Return the [X, Y] coordinate for the center point of the cell that contains the specified text.  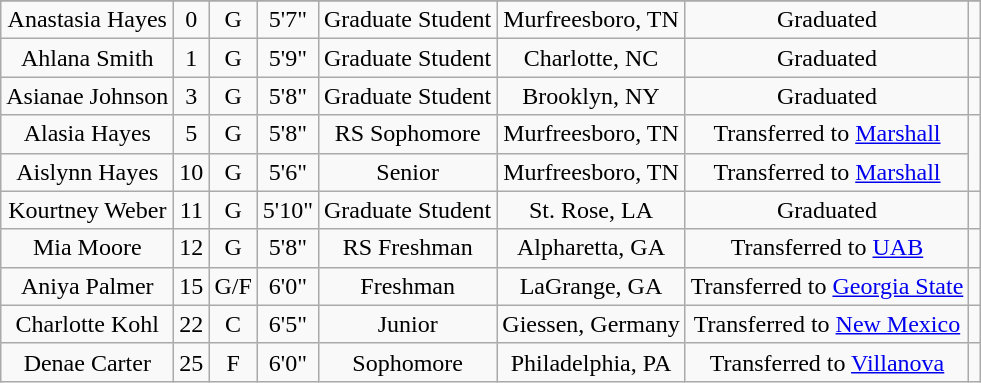
Aniya Palmer [88, 286]
10 [192, 172]
St. Rose, LA [591, 210]
5'10" [288, 210]
Freshman [407, 286]
Senior [407, 172]
5'7" [288, 20]
1 [192, 58]
Aislynn Hayes [88, 172]
Philadelphia, PA [591, 362]
Kourtney Weber [88, 210]
G/F [233, 286]
11 [192, 210]
RS Sophomore [407, 134]
Transferred to UAB [827, 248]
0 [192, 20]
Alpharetta, GA [591, 248]
Denae Carter [88, 362]
15 [192, 286]
Ahlana Smith [88, 58]
5'6" [288, 172]
Transferred to New Mexico [827, 324]
Transferred to Georgia State [827, 286]
Sophomore [407, 362]
Giessen, Germany [591, 324]
Junior [407, 324]
Mia Moore [88, 248]
C [233, 324]
Charlotte Kohl [88, 324]
22 [192, 324]
5 [192, 134]
Brooklyn, NY [591, 96]
Asianae Johnson [88, 96]
RS Freshman [407, 248]
25 [192, 362]
3 [192, 96]
Charlotte, NC [591, 58]
LaGrange, GA [591, 286]
Anastasia Hayes [88, 20]
Alasia Hayes [88, 134]
12 [192, 248]
F [233, 362]
5'9" [288, 58]
Transferred to Villanova [827, 362]
6'5" [288, 324]
